Extract the (X, Y) coordinate from the center of the cell holding the provided text.  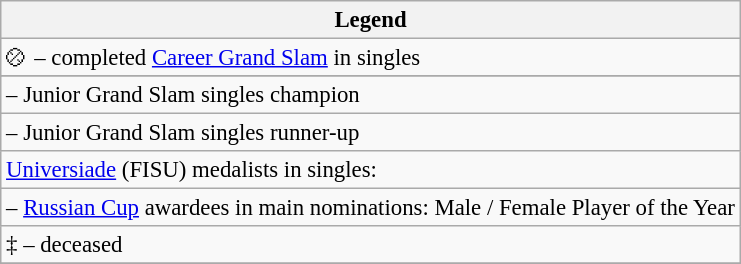
Universiade (FISU) medalists in singles: (370, 170)
⛒ – completed Career Grand Slam in singles (370, 58)
– Junior Grand Slam singles runner-up (370, 133)
‡ – deceased (370, 245)
– Junior Grand Slam singles champion (370, 95)
– Russian Cup awardees in main nominations: Male / Female Player of the Year (370, 208)
Legend (370, 20)
